Capture the cell that displays the provided text and extract its [X, Y] central coordinate. 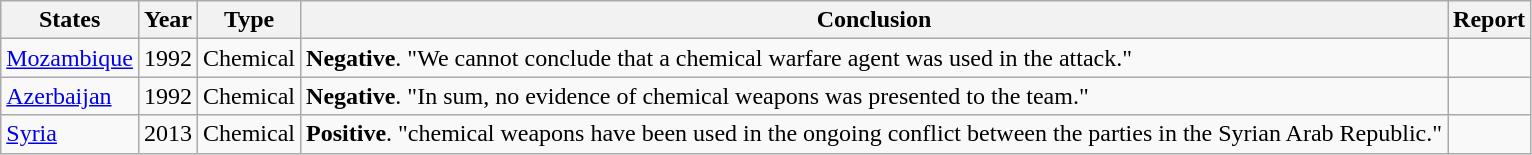
2013 [168, 134]
Negative. "In sum, no evidence of chemical weapons was presented to the team." [874, 96]
Conclusion [874, 20]
Report [1490, 20]
States [70, 20]
Syria [70, 134]
Azerbaijan [70, 96]
Negative. "We cannot conclude that a chemical warfare agent was used in the attack." [874, 58]
Year [168, 20]
Mozambique [70, 58]
Positive. "chemical weapons have been used in the ongoing conflict between the parties in the Syrian Arab Republic." [874, 134]
Type [250, 20]
